Scan for the cell matching the given text and deliver its [x, y] coordinate at center. 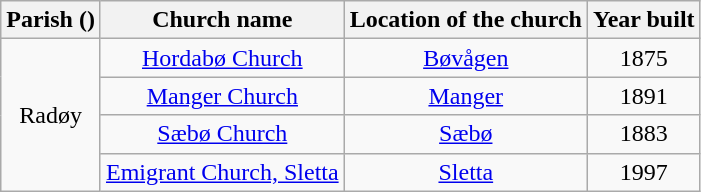
Year built [644, 20]
Sæbø [466, 134]
Emigrant Church, Sletta [222, 172]
Bøvågen [466, 58]
Hordabø Church [222, 58]
1891 [644, 96]
1883 [644, 134]
1875 [644, 58]
1997 [644, 172]
Sletta [466, 172]
Sæbø Church [222, 134]
Church name [222, 20]
Location of the church [466, 20]
Parish () [51, 20]
Manger [466, 96]
Radøy [51, 115]
Manger Church [222, 96]
